Find where the given text appears and provide that cell's center as (X, Y) coordinate. 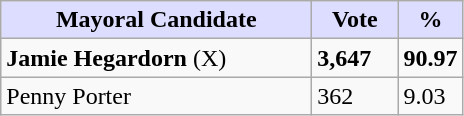
% (430, 20)
3,647 (355, 58)
90.97 (430, 58)
9.03 (430, 96)
Vote (355, 20)
Penny Porter (156, 96)
Jamie Hegardorn (X) (156, 58)
362 (355, 96)
Mayoral Candidate (156, 20)
